Extract the [X, Y] coordinate from the center of the cell holding the provided text.  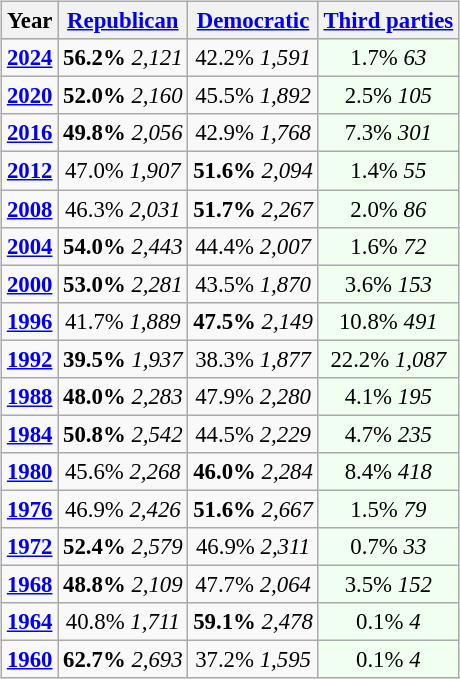
51.6% 2,094 [253, 171]
1968 [30, 584]
3.6% 153 [388, 284]
4.7% 235 [388, 434]
47.5% 2,149 [253, 321]
47.7% 2,064 [253, 584]
44.5% 2,229 [253, 434]
51.6% 2,667 [253, 509]
Year [30, 21]
2004 [30, 246]
47.9% 2,280 [253, 396]
49.8% 2,056 [123, 133]
2012 [30, 171]
56.2% 2,121 [123, 58]
0.7% 33 [388, 547]
1.7% 63 [388, 58]
2016 [30, 133]
22.2% 1,087 [388, 359]
4.1% 195 [388, 396]
7.3% 301 [388, 133]
1.6% 72 [388, 246]
37.2% 1,595 [253, 660]
53.0% 2,281 [123, 284]
44.4% 2,007 [253, 246]
51.7% 2,267 [253, 209]
39.5% 1,937 [123, 359]
1984 [30, 434]
Democratic [253, 21]
40.8% 1,711 [123, 622]
41.7% 1,889 [123, 321]
2000 [30, 284]
1988 [30, 396]
46.9% 2,426 [123, 509]
42.2% 1,591 [253, 58]
46.0% 2,284 [253, 472]
2.5% 105 [388, 96]
3.5% 152 [388, 584]
1996 [30, 321]
1.4% 55 [388, 171]
1964 [30, 622]
1972 [30, 547]
1976 [30, 509]
45.5% 1,892 [253, 96]
43.5% 1,870 [253, 284]
62.7% 2,693 [123, 660]
54.0% 2,443 [123, 246]
Republican [123, 21]
1992 [30, 359]
1980 [30, 472]
48.8% 2,109 [123, 584]
2024 [30, 58]
45.6% 2,268 [123, 472]
48.0% 2,283 [123, 396]
47.0% 1,907 [123, 171]
52.4% 2,579 [123, 547]
42.9% 1,768 [253, 133]
2.0% 86 [388, 209]
2008 [30, 209]
2020 [30, 96]
46.3% 2,031 [123, 209]
1.5% 79 [388, 509]
1960 [30, 660]
50.8% 2,542 [123, 434]
59.1% 2,478 [253, 622]
52.0% 2,160 [123, 96]
46.9% 2,311 [253, 547]
Third parties [388, 21]
38.3% 1,877 [253, 359]
8.4% 418 [388, 472]
10.8% 491 [388, 321]
